Identify which cell holds the provided text, then report its (x, y) central coordinate. 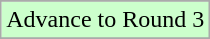
Advance to Round 3 (106, 20)
